Determine the (X, Y) coordinate at the center of the cell enclosing the given text.  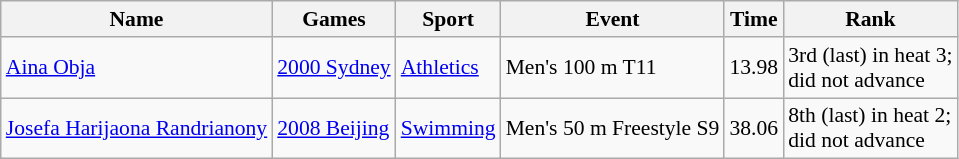
Games (334, 19)
2000 Sydney (334, 68)
2008 Beijing (334, 128)
Men's 100 m T11 (613, 68)
Name (136, 19)
Rank (870, 19)
Swimming (448, 128)
Josefa Harijaona Randrianony (136, 128)
Event (613, 19)
8th (last) in heat 2;did not advance (870, 128)
Athletics (448, 68)
Men's 50 m Freestyle S9 (613, 128)
Time (754, 19)
Sport (448, 19)
13.98 (754, 68)
38.06 (754, 128)
3rd (last) in heat 3;did not advance (870, 68)
Aina Obja (136, 68)
